Output the [X, Y] coordinate of the center of the cell containing the given text.  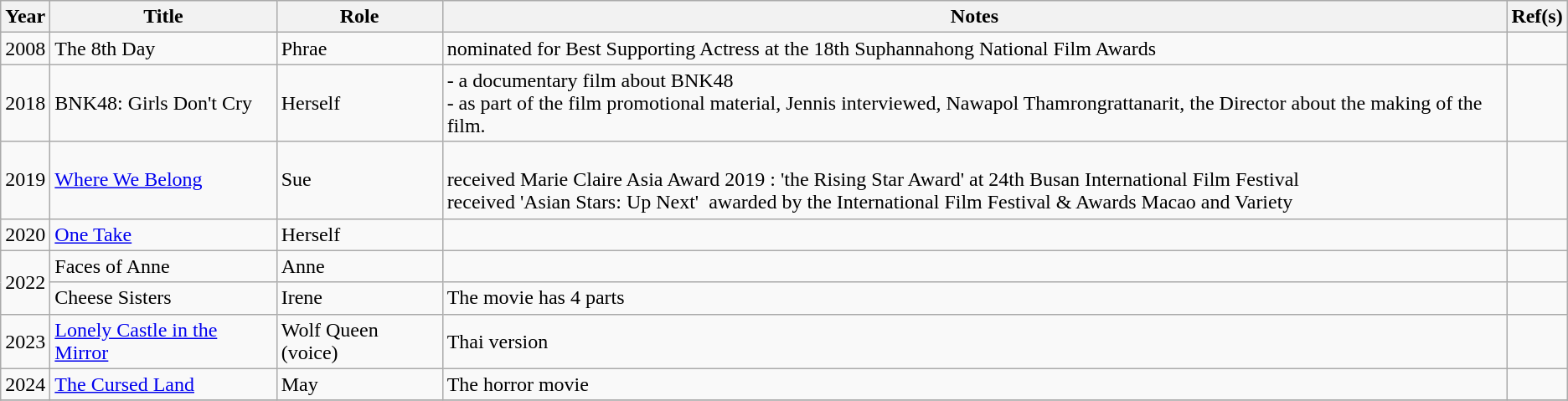
2023 [25, 342]
Cheese Sisters [163, 298]
Wolf Queen (voice) [359, 342]
Faces of Anne [163, 266]
Where We Belong [163, 180]
nominated for Best Supporting Actress at the 18th Suphannahong National Film Awards [975, 49]
May [359, 384]
Sue [359, 180]
2018 [25, 103]
The movie has 4 parts [975, 298]
Thai version [975, 342]
Anne [359, 266]
The horror movie [975, 384]
Lonely Castle in the Mirror [163, 342]
2020 [25, 234]
2024 [25, 384]
Ref(s) [1537, 17]
Role [359, 17]
2008 [25, 49]
Phrae [359, 49]
Year [25, 17]
2019 [25, 180]
2022 [25, 282]
BNK48: Girls Don't Cry [163, 103]
Title [163, 17]
Irene [359, 298]
The Cursed Land [163, 384]
Notes [975, 17]
One Take [163, 234]
The 8th Day [163, 49]
